Output the [x, y] coordinate of the center of the cell containing the given text.  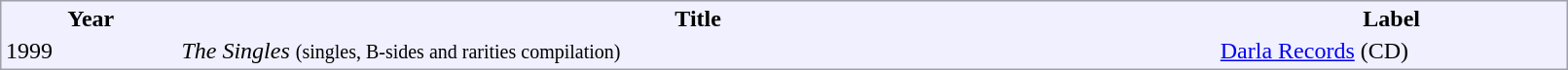
Label [1392, 18]
Year [90, 18]
Title [698, 18]
1999 [90, 52]
Darla Records (CD) [1392, 52]
The Singles (singles, B-sides and rarities compilation) [698, 52]
